Scan for the cell matching the given text and deliver its [x, y] coordinate at center. 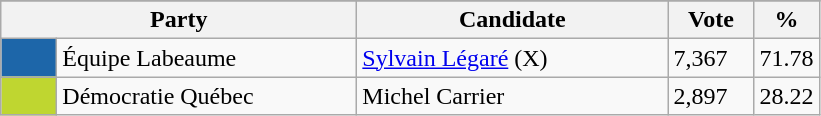
Vote [711, 20]
% [786, 20]
Équipe Labeaume [207, 58]
Sylvain Légaré (X) [512, 58]
Party [179, 20]
71.78 [786, 58]
2,897 [711, 96]
Candidate [512, 20]
Michel Carrier [512, 96]
Démocratie Québec [207, 96]
28.22 [786, 96]
7,367 [711, 58]
